Capture the cell that displays the provided text and extract its (x, y) central coordinate. 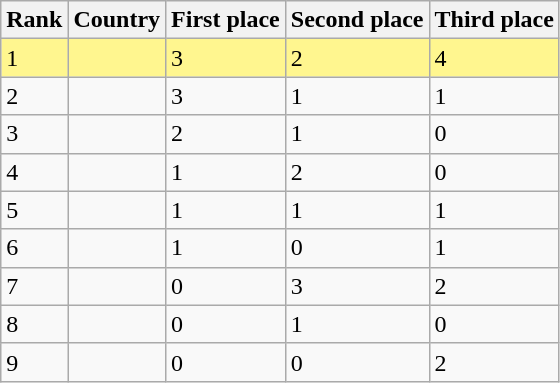
9 (34, 362)
6 (34, 248)
Country (117, 20)
5 (34, 210)
First place (226, 20)
7 (34, 286)
Second place (357, 20)
Third place (494, 20)
Rank (34, 20)
8 (34, 324)
